Capture the cell that displays the provided text and extract its (x, y) central coordinate. 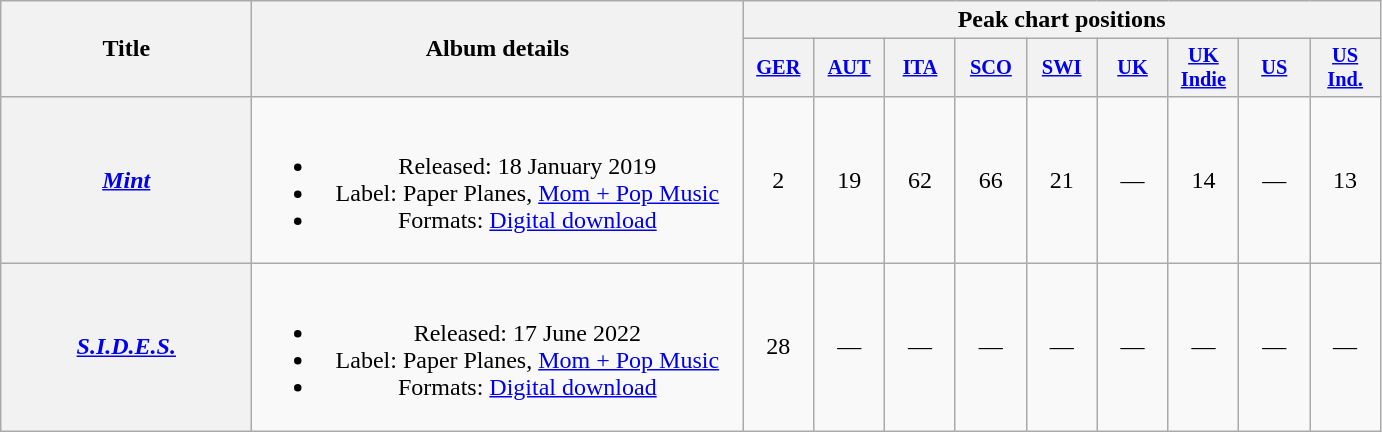
US (1274, 68)
28 (778, 348)
Peak chart positions (1062, 20)
Mint (126, 180)
13 (1346, 180)
62 (920, 180)
Released: 18 January 2019Label: Paper Planes, Mom + Pop MusicFormats: Digital download (498, 180)
Album details (498, 49)
GER (778, 68)
2 (778, 180)
14 (1204, 180)
USInd. (1346, 68)
19 (850, 180)
ITA (920, 68)
SWI (1062, 68)
66 (990, 180)
UKIndie (1204, 68)
S.I.D.E.S. (126, 348)
AUT (850, 68)
UK (1132, 68)
Title (126, 49)
21 (1062, 180)
Released: 17 June 2022Label: Paper Planes, Mom + Pop MusicFormats: Digital download (498, 348)
SCO (990, 68)
